Identify which cell holds the provided text, then report its (X, Y) central coordinate. 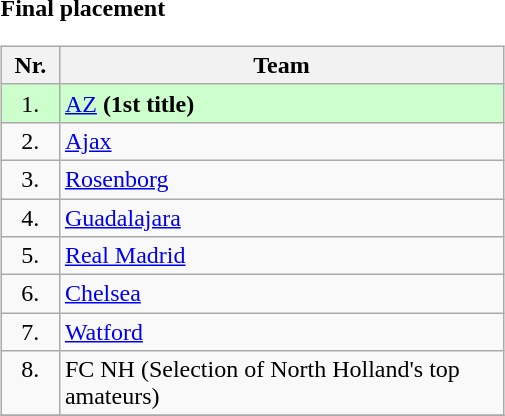
AZ (1st title) (281, 103)
Nr. (30, 65)
Rosenborg (281, 179)
8. (30, 384)
Team (281, 65)
5. (30, 256)
Guadalajara (281, 217)
6. (30, 294)
Chelsea (281, 294)
FC NH (Selection of North Holland's top amateurs) (281, 384)
Watford (281, 332)
4. (30, 217)
1. (30, 103)
7. (30, 332)
3. (30, 179)
2. (30, 141)
Ajax (281, 141)
Real Madrid (281, 256)
